Scan for the cell matching the given text and deliver its (X, Y) coordinate at center. 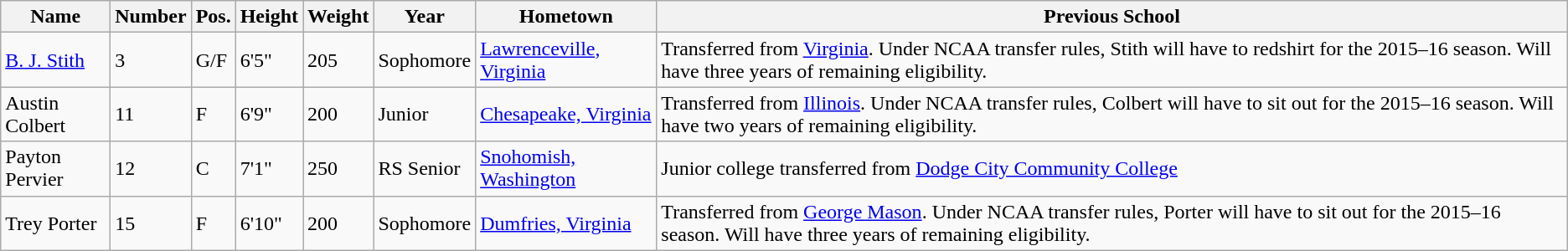
Previous School (1112, 17)
C (213, 169)
6'10" (269, 223)
Austin Colbert (55, 114)
Junior college transferred from Dodge City Community College (1112, 169)
12 (151, 169)
Junior (425, 114)
3 (151, 60)
6'5" (269, 60)
Hometown (566, 17)
Year (425, 17)
Dumfries, Virginia (566, 223)
7'1" (269, 169)
Number (151, 17)
250 (338, 169)
Lawrenceville, Virginia (566, 60)
Weight (338, 17)
6'9" (269, 114)
15 (151, 223)
205 (338, 60)
Trey Porter (55, 223)
Payton Pervier (55, 169)
Snohomish, Washington (566, 169)
RS Senior (425, 169)
11 (151, 114)
Pos. (213, 17)
B. J. Stith (55, 60)
G/F (213, 60)
Name (55, 17)
Chesapeake, Virginia (566, 114)
Height (269, 17)
